For the text-containing cell, return its midpoint in (x, y) coordinate format. 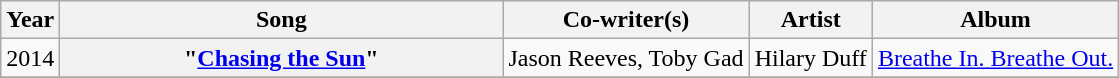
Jason Reeves, Toby Gad (626, 58)
Breathe In. Breathe Out. (995, 58)
Album (995, 20)
"Chasing the Sun" (282, 58)
Hilary Duff (810, 58)
Year (30, 20)
Artist (810, 20)
Song (282, 20)
Co-writer(s) (626, 20)
2014 (30, 58)
